Output the (X, Y) coordinate of the center of the cell containing the given text.  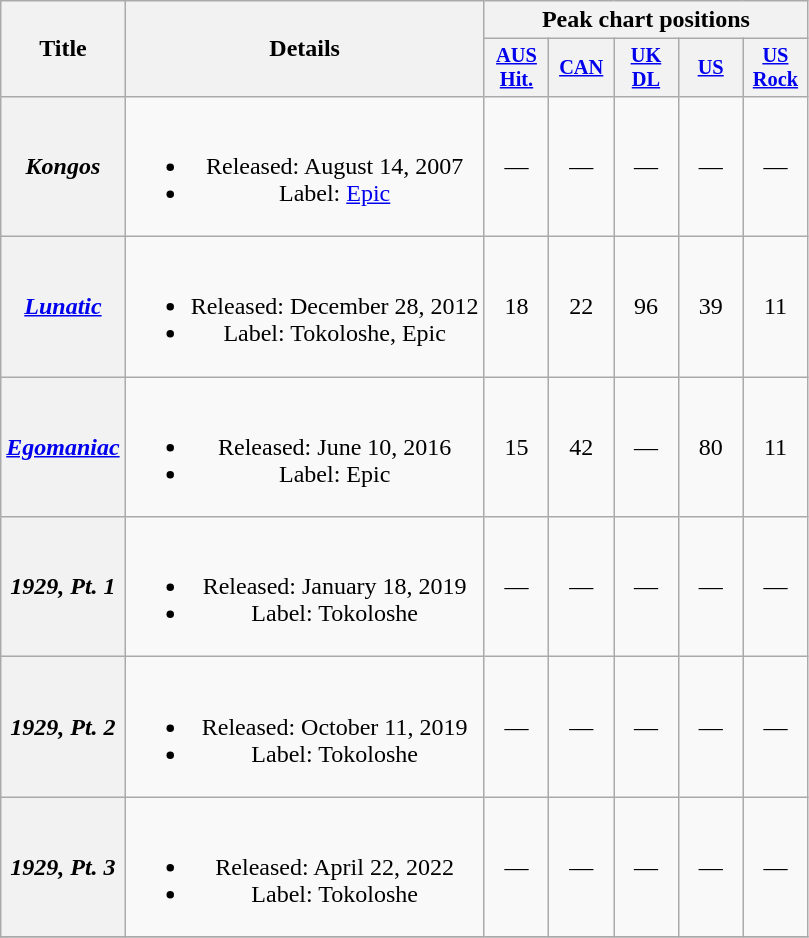
AUSHit. (516, 68)
1929, Pt. 2 (63, 727)
Details (304, 49)
Released: April 22, 2022Label: Tokoloshe (304, 867)
USRock (776, 68)
Released: August 14, 2007Label: Epic (304, 166)
CAN (582, 68)
Egomaniac (63, 447)
39 (710, 307)
22 (582, 307)
42 (582, 447)
1929, Pt. 3 (63, 867)
Kongos (63, 166)
80 (710, 447)
Released: January 18, 2019Label: Tokoloshe (304, 587)
Released: October 11, 2019Label: Tokoloshe (304, 727)
Released: June 10, 2016Label: Epic (304, 447)
15 (516, 447)
US (710, 68)
UKDL (646, 68)
Lunatic (63, 307)
Released: December 28, 2012Label: Tokoloshe, Epic (304, 307)
18 (516, 307)
96 (646, 307)
Peak chart positions (646, 20)
Title (63, 49)
1929, Pt. 1 (63, 587)
